Identify which cell holds the provided text, then report its (x, y) central coordinate. 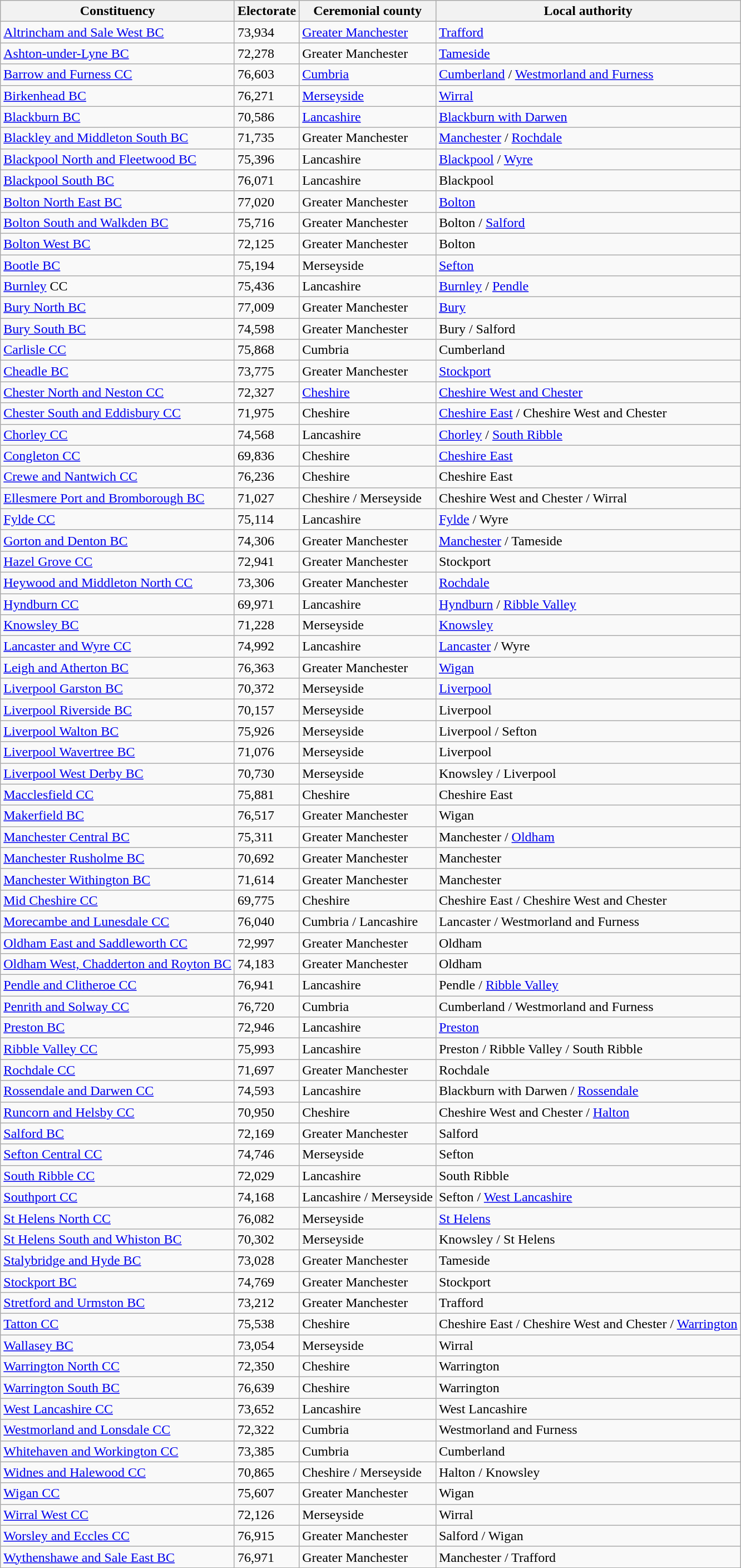
71,975 (266, 413)
Sefton / West Lancashire (588, 1197)
Local authority (588, 11)
Liverpool Wavertree BC (118, 752)
77,020 (266, 201)
Manchester Rusholme BC (118, 858)
Pendle and Clitheroe CC (118, 985)
Electorate (266, 11)
Morecambe and Lunesdale CC (118, 921)
76,915 (266, 1536)
76,639 (266, 1388)
Blackburn with Darwen (588, 117)
Hazel Grove CC (118, 561)
Knowsley BC (118, 625)
72,125 (266, 244)
Salford (588, 1133)
Warrington North CC (118, 1367)
73,652 (266, 1409)
St Helens North CC (118, 1218)
Gorton and Denton BC (118, 540)
70,950 (266, 1112)
72,327 (266, 392)
Liverpool / Sefton (588, 731)
Knowsley (588, 625)
Blackpool (588, 180)
Congleton CC (118, 456)
Manchester / Tameside (588, 540)
70,865 (266, 1472)
Preston (588, 1028)
Manchester Withington BC (118, 879)
Knowsley / St Helens (588, 1239)
71,228 (266, 625)
Stretford and Urmston BC (118, 1303)
Bury North BC (118, 308)
Runcorn and Helsby CC (118, 1112)
Warrington South BC (118, 1388)
76,236 (266, 477)
Blackburn with Darwen / Rossendale (588, 1091)
69,971 (266, 604)
74,992 (266, 647)
West Lancashire CC (118, 1409)
75,311 (266, 837)
Barrow and Furness CC (118, 75)
75,881 (266, 795)
76,071 (266, 180)
Burnley / Pendle (588, 287)
Salford BC (118, 1133)
Hyndburn / Ribble Valley (588, 604)
Ashton-under-Lyne BC (118, 53)
Cheshire West and Chester (588, 392)
Blackley and Middleton South BC (118, 138)
73,054 (266, 1345)
Crewe and Nantwich CC (118, 477)
Stockport BC (118, 1281)
Halton / Knowsley (588, 1472)
75,607 (266, 1493)
Liverpool West Derby BC (118, 773)
Wigan CC (118, 1493)
Westmorland and Lonsdale CC (118, 1430)
Westmorland and Furness (588, 1430)
Liverpool Walton BC (118, 731)
74,306 (266, 540)
75,194 (266, 265)
Mid Cheshire CC (118, 900)
Hyndburn CC (118, 604)
74,593 (266, 1091)
Lancaster / Wyre (588, 647)
70,157 (266, 710)
Fylde CC (118, 519)
Heywood and Middleton North CC (118, 583)
72,946 (266, 1028)
73,028 (266, 1260)
Whitehaven and Workington CC (118, 1451)
75,716 (266, 223)
73,385 (266, 1451)
75,114 (266, 519)
73,775 (266, 371)
Oldham West, Chadderton and Royton BC (118, 964)
76,941 (266, 985)
70,730 (266, 773)
71,027 (266, 498)
72,350 (266, 1367)
75,926 (266, 731)
74,568 (266, 435)
Tatton CC (118, 1324)
Macclesfield CC (118, 795)
Manchester / Oldham (588, 837)
Fylde / Wyre (588, 519)
Burnley CC (118, 287)
Altrincham and Sale West BC (118, 32)
Ellesmere Port and Bromborough BC (118, 498)
Bootle BC (118, 265)
Ribble Valley CC (118, 1049)
76,971 (266, 1557)
Stalybridge and Hyde BC (118, 1260)
Liverpool Riverside BC (118, 710)
Lancaster / Westmorland and Furness (588, 921)
Rochdale CC (118, 1070)
Manchester / Rochdale (588, 138)
76,517 (266, 816)
72,322 (266, 1430)
Bury (588, 308)
Knowsley / Liverpool (588, 773)
Rossendale and Darwen CC (118, 1091)
Chester North and Neston CC (118, 392)
75,436 (266, 287)
Lancashire / Merseyside (368, 1197)
75,993 (266, 1049)
Ceremonial county (368, 11)
Chorley / South Ribble (588, 435)
Pendle / Ribble Valley (588, 985)
Bury / Salford (588, 329)
74,746 (266, 1155)
Constituency (118, 11)
72,126 (266, 1515)
Oldham East and Saddleworth CC (118, 943)
70,692 (266, 858)
Bury South BC (118, 329)
Cheshire West and Chester / Halton (588, 1112)
Widnes and Halewood CC (118, 1472)
76,082 (266, 1218)
Cheshire East / Cheshire West and Chester / Warrington (588, 1324)
70,302 (266, 1239)
Blackpool / Wyre (588, 159)
Southport CC (118, 1197)
Bolton West BC (118, 244)
Manchester / Trafford (588, 1557)
75,538 (266, 1324)
73,212 (266, 1303)
70,586 (266, 117)
76,363 (266, 668)
Liverpool Garston BC (118, 689)
Sefton Central CC (118, 1155)
71,735 (266, 138)
St Helens South and Whiston BC (118, 1239)
72,941 (266, 561)
Blackpool South BC (118, 180)
Worsley and Eccles CC (118, 1536)
Wallasey BC (118, 1345)
Bolton / Salford (588, 223)
Salford / Wigan (588, 1536)
69,836 (266, 456)
77,009 (266, 308)
75,868 (266, 350)
Chorley CC (118, 435)
72,029 (266, 1176)
St Helens (588, 1218)
Preston BC (118, 1028)
Blackpool North and Fleetwood BC (118, 159)
72,997 (266, 943)
South Ribble (588, 1176)
Cheadle BC (118, 371)
74,183 (266, 964)
76,603 (266, 75)
Lancaster and Wyre CC (118, 647)
Preston / Ribble Valley / South Ribble (588, 1049)
73,934 (266, 32)
Bolton North East BC (118, 201)
71,614 (266, 879)
Chester South and Eddisbury CC (118, 413)
74,168 (266, 1197)
Birkenhead BC (118, 96)
74,598 (266, 329)
Carlisle CC (118, 350)
Cumbria / Lancashire (368, 921)
76,040 (266, 921)
72,169 (266, 1133)
West Lancashire (588, 1409)
69,775 (266, 900)
72,278 (266, 53)
74,769 (266, 1281)
70,372 (266, 689)
Wirral West CC (118, 1515)
Manchester Central BC (118, 837)
South Ribble CC (118, 1176)
71,697 (266, 1070)
Penrith and Solway CC (118, 1007)
Blackburn BC (118, 117)
Cheshire West and Chester / Wirral (588, 498)
73,306 (266, 583)
75,396 (266, 159)
76,720 (266, 1007)
Makerfield BC (118, 816)
Leigh and Atherton BC (118, 668)
71,076 (266, 752)
Bolton South and Walkden BC (118, 223)
Wythenshawe and Sale East BC (118, 1557)
76,271 (266, 96)
